Return [X, Y] of the center of cell containing provided text 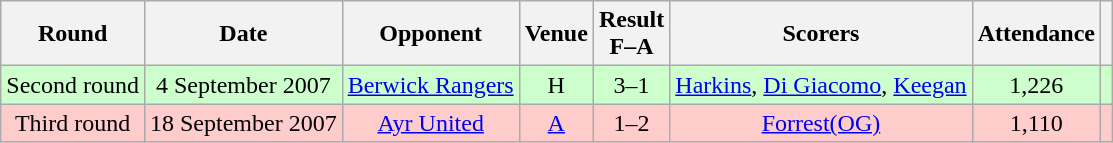
Third round [73, 123]
Round [73, 34]
Opponent [430, 34]
3–1 [631, 85]
Berwick Rangers [430, 85]
H [556, 85]
1–2 [631, 123]
Second round [73, 85]
18 September 2007 [243, 123]
Harkins, Di Giacomo, Keegan [821, 85]
1,110 [1036, 123]
ResultF–A [631, 34]
Attendance [1036, 34]
Date [243, 34]
Venue [556, 34]
Forrest(OG) [821, 123]
Ayr United [430, 123]
4 September 2007 [243, 85]
A [556, 123]
Scorers [821, 34]
1,226 [1036, 85]
